Search for the cell housing the specified text and yield its (x, y) center coordinate. 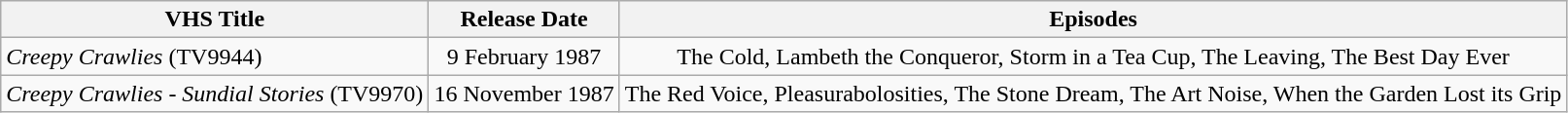
VHS Title (215, 19)
16 November 1987 (524, 94)
The Red Voice, Pleasurabolosities, The Stone Dream, The Art Noise, When the Garden Lost its Grip (1093, 94)
Creepy Crawlies - Sundial Stories (TV9970) (215, 94)
Creepy Crawlies (TV9944) (215, 56)
The Cold, Lambeth the Conqueror, Storm in a Tea Cup, The Leaving, The Best Day Ever (1093, 56)
Episodes (1093, 19)
9 February 1987 (524, 56)
Release Date (524, 19)
